Extract the (x, y) coordinate from the center of the cell holding the provided text.  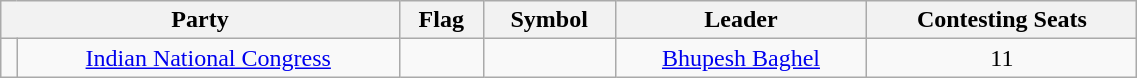
Flag (441, 20)
Symbol (549, 20)
Leader (741, 20)
11 (1002, 58)
Party (200, 20)
Bhupesh Baghel (741, 58)
Indian National Congress (208, 58)
Contesting Seats (1002, 20)
